Provide the [x, y] coordinate of the cell's center where the given text is located.  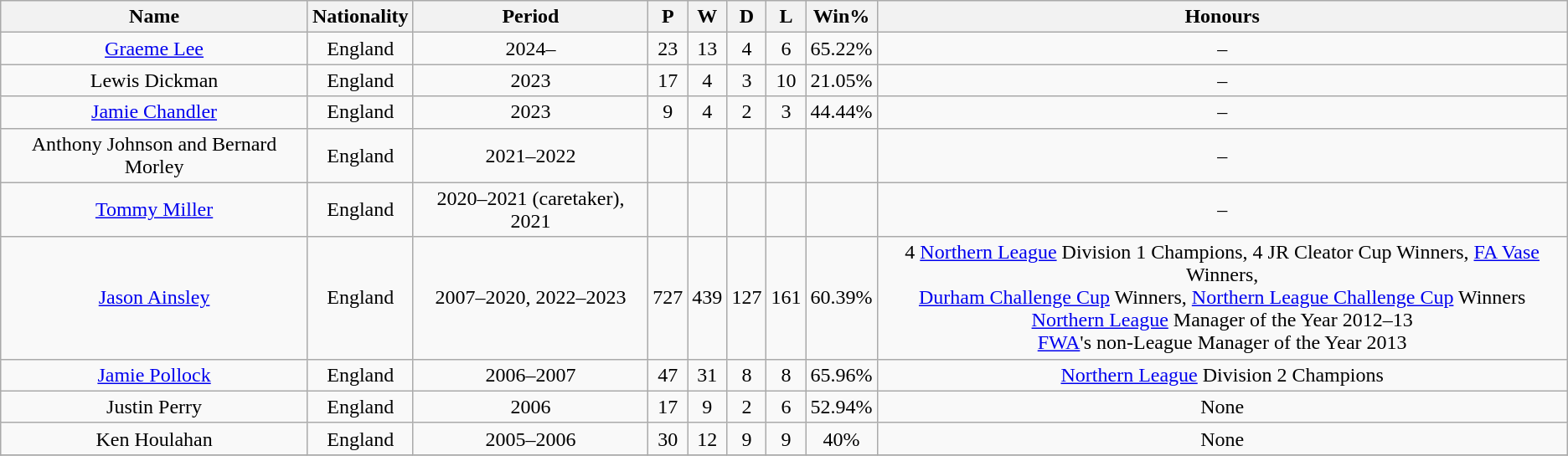
Honours [1222, 17]
Ken Houlahan [154, 438]
Win% [841, 17]
21.05% [841, 80]
P [668, 17]
Graeme Lee [154, 49]
727 [668, 298]
Jason Ainsley [154, 298]
Jamie Chandler [154, 112]
Northern League Division 2 Champions [1222, 375]
Nationality [360, 17]
D [747, 17]
Name [154, 17]
47 [668, 375]
40% [841, 438]
127 [747, 298]
65.22% [841, 49]
Justin Perry [154, 407]
30 [668, 438]
2005–2006 [531, 438]
12 [707, 438]
Tommy Miller [154, 209]
13 [707, 49]
Lewis Dickman [154, 80]
65.96% [841, 375]
2006–2007 [531, 375]
L [786, 17]
Jamie Pollock [154, 375]
Anthony Johnson and Bernard Morley [154, 156]
2024– [531, 49]
10 [786, 80]
2021–2022 [531, 156]
439 [707, 298]
2006 [531, 407]
Period [531, 17]
2020–2021 (caretaker), 2021 [531, 209]
44.44% [841, 112]
60.39% [841, 298]
2007–2020, 2022–2023 [531, 298]
W [707, 17]
23 [668, 49]
31 [707, 375]
161 [786, 298]
52.94% [841, 407]
